Provide the (X, Y) coordinate of the cell's center where the given text is located.  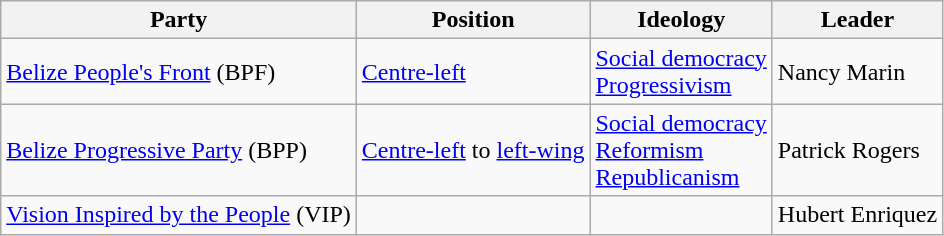
Patrick Rogers (857, 150)
Party (179, 20)
Social democracyReformismRepublicanism (681, 150)
Belize Progressive Party (BPP) (179, 150)
Hubert Enriquez (857, 215)
Position (473, 20)
Social democracyProgressivism (681, 72)
Leader (857, 20)
Centre-left (473, 72)
Ideology (681, 20)
Centre-left to left-wing (473, 150)
Vision Inspired by the People (VIP) (179, 215)
Nancy Marin (857, 72)
Belize People's Front (BPF) (179, 72)
